Return the (x, y) coordinate for the center point of the cell that contains the specified text.  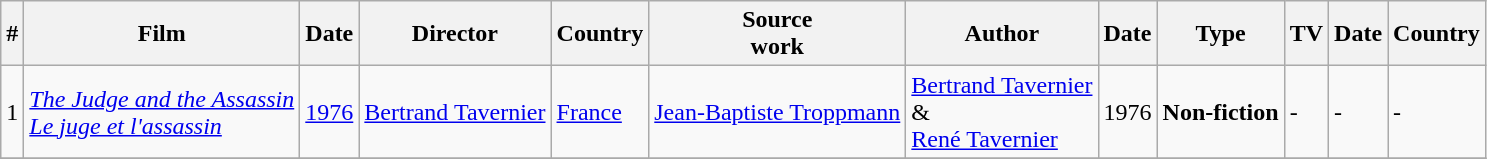
Sourcework (778, 34)
Non-fiction (1220, 112)
1 (12, 112)
Author (1002, 34)
Type (1220, 34)
The Judge and the AssassinLe juge et l'assassin (162, 112)
Bertrand Tavernier (455, 112)
Bertrand Tavernier&René Tavernier (1002, 112)
Jean-Baptiste Troppmann (778, 112)
Film (162, 34)
France (600, 112)
Director (455, 34)
# (12, 34)
TV (1306, 34)
